Return (X, Y) of the center of cell containing provided text 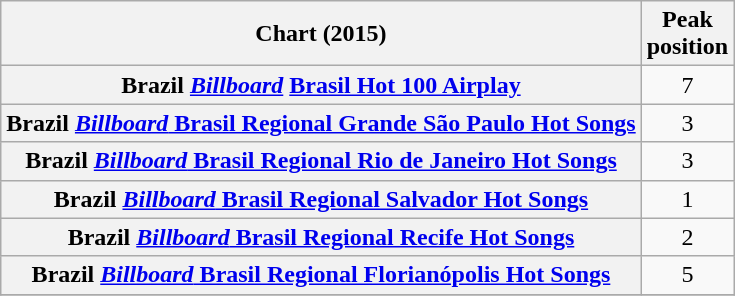
Brazil Billboard Brasil Regional Rio de Janeiro Hot Songs (321, 161)
5 (687, 275)
Brazil Billboard Brasil Regional Grande São Paulo Hot Songs (321, 123)
Chart (2015) (321, 34)
Brazil Billboard Brasil Regional Recife Hot Songs (321, 237)
2 (687, 237)
Brazil Billboard Brasil Hot 100 Airplay (321, 85)
Peakposition (687, 34)
7 (687, 85)
Brazil Billboard Brasil Regional Florianópolis Hot Songs (321, 275)
Brazil Billboard Brasil Regional Salvador Hot Songs (321, 199)
1 (687, 199)
